Locate the cell with the specified text and output its [x, y] center coordinate. 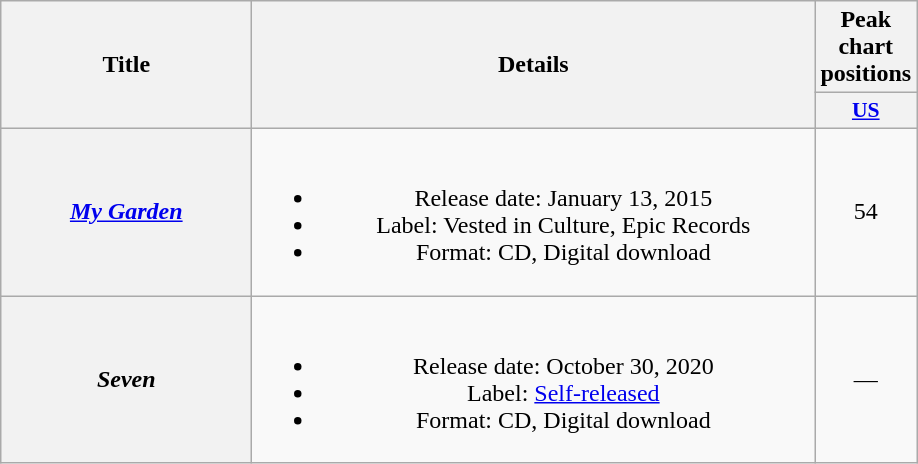
US [866, 111]
Peak chart positions [866, 47]
My Garden [126, 212]
Release date: January 13, 2015Label: Vested in Culture, Epic RecordsFormat: CD, Digital download [534, 212]
54 [866, 212]
Release date: October 30, 2020Label: Self-releasedFormat: CD, Digital download [534, 380]
— [866, 380]
Details [534, 65]
Title [126, 65]
Seven [126, 380]
